Provide the (x, y) coordinate of the cell's center where the given text is located.  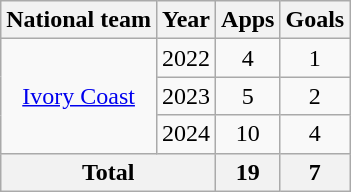
Apps (248, 20)
Goals (315, 20)
National team (79, 20)
2 (315, 96)
2023 (186, 96)
2024 (186, 134)
19 (248, 172)
1 (315, 58)
7 (315, 172)
5 (248, 96)
Ivory Coast (79, 96)
Year (186, 20)
2022 (186, 58)
Total (108, 172)
10 (248, 134)
